Return (x, y) of the center of cell containing provided text 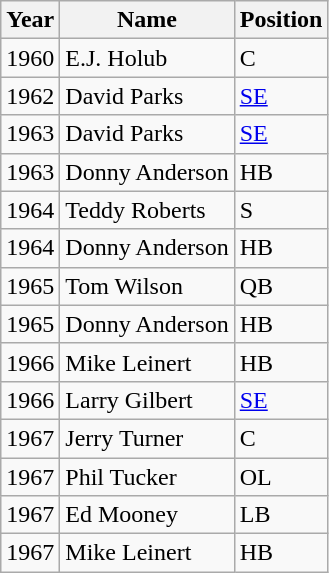
Year (30, 20)
Phil Tucker (147, 477)
Name (147, 20)
1962 (30, 96)
E.J. Holub (147, 58)
Teddy Roberts (147, 210)
OL (281, 477)
Tom Wilson (147, 286)
Ed Mooney (147, 515)
1960 (30, 58)
Jerry Turner (147, 438)
Larry Gilbert (147, 400)
QB (281, 286)
S (281, 210)
Position (281, 20)
LB (281, 515)
